Detect which cell encompasses the target text, then output its (X, Y) center coordinate. 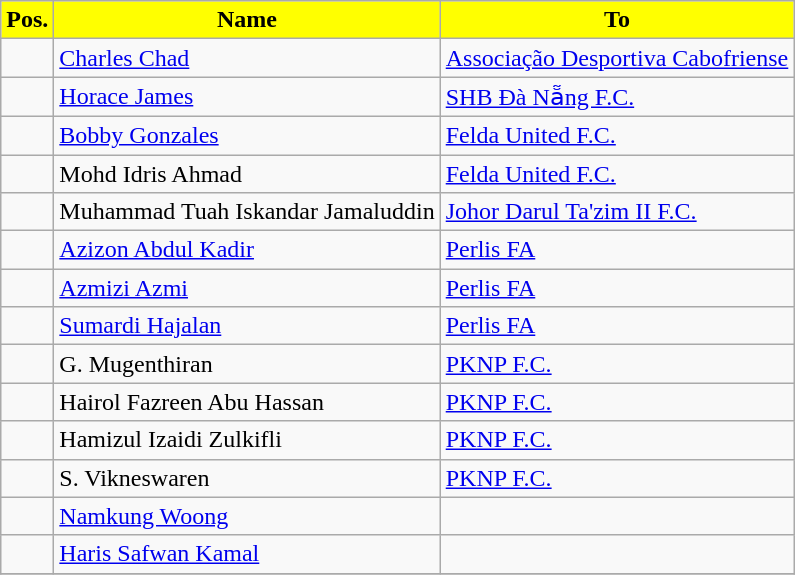
S. Vikneswaren (247, 478)
Name (247, 20)
Hamizul Izaidi Zulkifli (247, 440)
Haris Safwan Kamal (247, 554)
Pos. (28, 20)
Namkung Woong (247, 516)
Azmizi Azmi (247, 288)
G. Mugenthiran (247, 364)
Mohd Idris Ahmad (247, 173)
Azizon Abdul Kadir (247, 250)
Bobby Gonzales (247, 135)
Hairol Fazreen Abu Hassan (247, 402)
To (617, 20)
Johor Darul Ta'zim II F.C. (617, 212)
Charles Chad (247, 58)
SHB Đà Nẵng F.C. (617, 97)
Muhammad Tuah Iskandar Jamaluddin (247, 212)
Horace James (247, 97)
Associação Desportiva Cabofriense (617, 58)
Sumardi Hajalan (247, 326)
